Provide the [X, Y] coordinate of the cell's center where the given text is located.  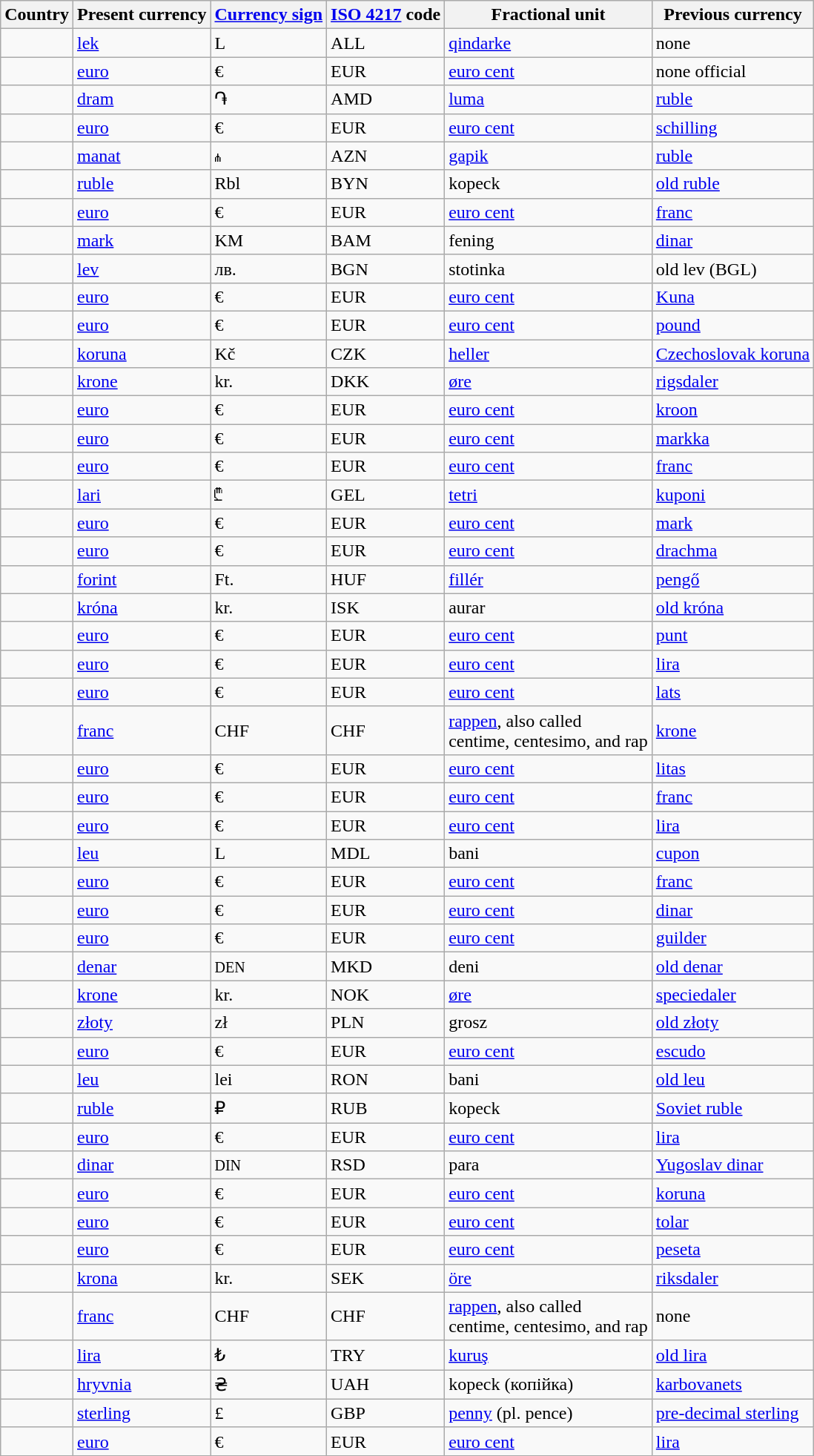
Ft. [268, 579]
old leu [732, 1079]
SEK [386, 1278]
old lev (BGL) [732, 269]
BYN [386, 184]
ALL [386, 43]
aurar [549, 607]
old króna [732, 607]
pound [732, 325]
krona [141, 1278]
stotinka [549, 269]
guilder [732, 938]
old lira [732, 1355]
manat [141, 156]
Czechoslovak koruna [732, 354]
PLN [386, 1023]
old złoty [732, 1023]
speciedaler [732, 995]
ISK [386, 607]
UAH [386, 1385]
heller [549, 354]
punt [732, 636]
tolar [732, 1222]
AMD [386, 99]
ISO 4217 code [386, 15]
króna [141, 607]
fening [549, 240]
RSD [386, 1165]
fillér [549, 579]
DIN [268, 1165]
₽ [268, 1108]
rigsdaler [732, 382]
GEL [386, 495]
zł [268, 1023]
lats [732, 692]
kuponi [732, 495]
gapik [549, 156]
GBP [386, 1413]
cupon [732, 854]
pengő [732, 579]
none official [732, 71]
RON [386, 1079]
kuruş [549, 1355]
Currency sign [268, 15]
Country [37, 15]
MDL [386, 854]
HUF [386, 579]
schilling [732, 128]
lari [141, 495]
old ruble [732, 184]
Fractional unit [549, 15]
karbovanets [732, 1385]
֏ [268, 99]
KM [268, 240]
lek [141, 43]
Soviet ruble [732, 1108]
drachma [732, 551]
Kuna [732, 297]
sterling [141, 1413]
Rbl [268, 184]
BAM [386, 240]
qindarke [549, 43]
para [549, 1165]
hryvnia [141, 1385]
₴ [268, 1385]
Previous currency [732, 15]
₺ [268, 1355]
Present currency [141, 15]
pre-decimal sterling [732, 1413]
riksdaler [732, 1278]
NOK [386, 995]
markka [732, 438]
CZK [386, 354]
TRY [386, 1355]
luma [549, 99]
₼ [268, 156]
BGN [386, 269]
RUB [386, 1108]
DKK [386, 382]
denar [141, 966]
złoty [141, 1023]
AZN [386, 156]
penny (pl. pence) [549, 1413]
£ [268, 1413]
лв. [268, 269]
MKD [386, 966]
kopeck (копійка) [549, 1385]
DEN [268, 966]
grosz [549, 1023]
öre [549, 1278]
Yugoslav dinar [732, 1165]
lei [268, 1079]
forint [141, 579]
escudo [732, 1051]
Kč [268, 354]
₾ [268, 495]
dram [141, 99]
litas [732, 768]
tetri [549, 495]
old denar [732, 966]
lev [141, 269]
deni [549, 966]
kroon [732, 410]
peseta [732, 1250]
